Search for the cell housing the specified text and yield its (x, y) center coordinate. 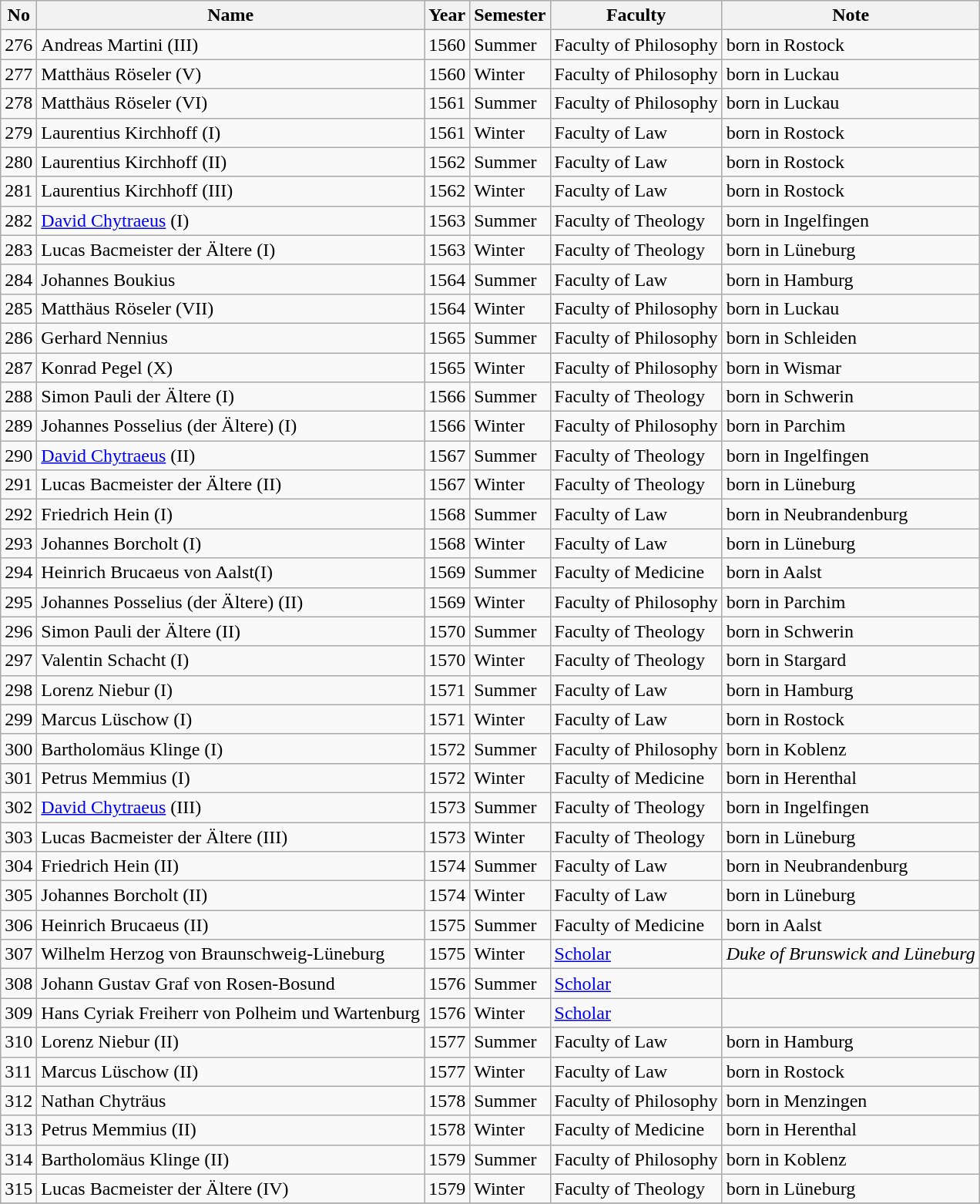
282 (18, 220)
294 (18, 573)
302 (18, 807)
Gerhard Nennius (231, 338)
276 (18, 45)
Marcus Lüschow (II) (231, 1071)
301 (18, 778)
299 (18, 719)
Matthäus Röseler (V) (231, 74)
298 (18, 690)
Heinrich Brucaeus (II) (231, 925)
281 (18, 191)
Bartholomäus Klinge (I) (231, 748)
Laurentius Kirchhoff (III) (231, 191)
born in Schleiden (851, 338)
314 (18, 1159)
Petrus Memmius (II) (231, 1130)
311 (18, 1071)
Marcus Lüschow (I) (231, 719)
David Chytraeus (III) (231, 807)
Heinrich Brucaeus von Aalst(I) (231, 573)
Johannes Posselius (der Ältere) (II) (231, 602)
315 (18, 1189)
Hans Cyriak Freiherr von Polheim und Wartenburg (231, 1013)
Matthäus Röseler (VI) (231, 103)
292 (18, 514)
307 (18, 954)
Semester (510, 15)
Duke of Brunswick and Lüneburg (851, 954)
277 (18, 74)
310 (18, 1042)
born in Stargard (851, 661)
293 (18, 543)
Johann Gustav Graf von Rosen-Bosund (231, 984)
303 (18, 836)
290 (18, 456)
Faculty (636, 15)
David Chytraeus (II) (231, 456)
Bartholomäus Klinge (II) (231, 1159)
Petrus Memmius (I) (231, 778)
309 (18, 1013)
Lucas Bacmeister der Ältere (I) (231, 250)
287 (18, 368)
Johannes Borcholt (II) (231, 896)
296 (18, 631)
Lucas Bacmeister der Ältere (IV) (231, 1189)
Lucas Bacmeister der Ältere (II) (231, 485)
284 (18, 279)
313 (18, 1130)
Wilhelm Herzog von Braunschweig-Lüneburg (231, 954)
Lorenz Niebur (I) (231, 690)
312 (18, 1101)
280 (18, 162)
Johannes Posselius (der Ältere) (I) (231, 426)
Johannes Borcholt (I) (231, 543)
297 (18, 661)
289 (18, 426)
Nathan Chyträus (231, 1101)
291 (18, 485)
279 (18, 133)
Matthäus Röseler (VII) (231, 308)
305 (18, 896)
Note (851, 15)
Simon Pauli der Ältere (II) (231, 631)
278 (18, 103)
Year (447, 15)
Laurentius Kirchhoff (I) (231, 133)
304 (18, 866)
Friedrich Hein (I) (231, 514)
288 (18, 397)
David Chytraeus (I) (231, 220)
300 (18, 748)
Konrad Pegel (X) (231, 368)
Name (231, 15)
Valentin Schacht (I) (231, 661)
Johannes Boukius (231, 279)
born in Wismar (851, 368)
285 (18, 308)
295 (18, 602)
Andreas Martini (III) (231, 45)
Lucas Bacmeister der Ältere (III) (231, 836)
286 (18, 338)
Friedrich Hein (II) (231, 866)
283 (18, 250)
Lorenz Niebur (II) (231, 1042)
Laurentius Kirchhoff (II) (231, 162)
born in Menzingen (851, 1101)
308 (18, 984)
306 (18, 925)
No (18, 15)
Simon Pauli der Ältere (I) (231, 397)
